Determine the [x, y] coordinate at the center of the cell enclosing the given text.  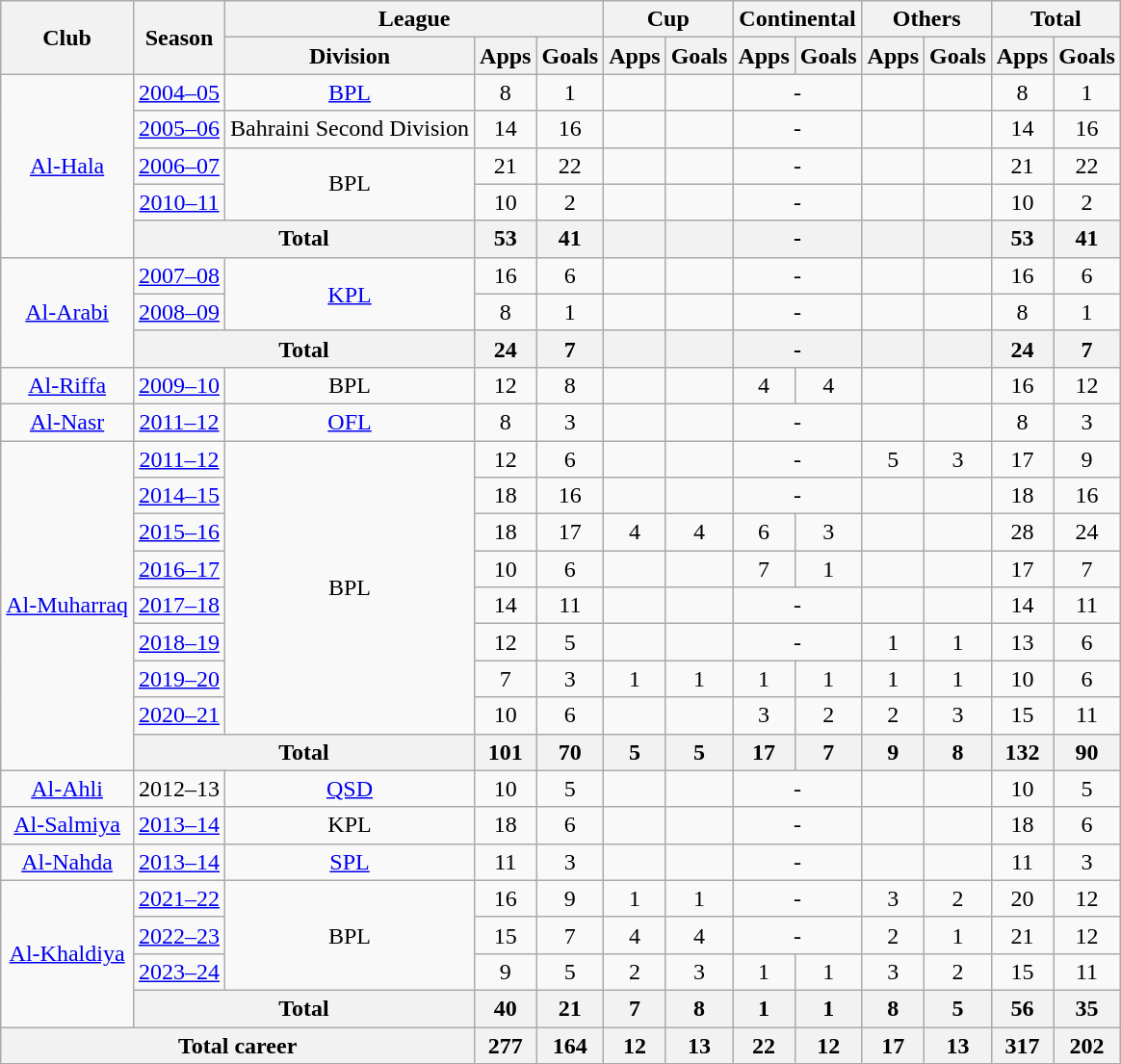
2008–09 [179, 312]
20 [1022, 898]
Total career [238, 1045]
132 [1022, 752]
Bahraini Second Division [351, 129]
2014–15 [179, 496]
2021–22 [179, 898]
Al-Hala [67, 166]
2016–17 [179, 569]
2006–07 [179, 166]
40 [506, 1008]
90 [1087, 752]
2005–06 [179, 129]
Season [179, 38]
Al-Riffa [67, 385]
2019–20 [179, 679]
QSD [351, 789]
2015–16 [179, 532]
Cup [668, 19]
2004–05 [179, 92]
317 [1022, 1045]
Club [67, 38]
OFL [351, 422]
56 [1022, 1008]
202 [1087, 1045]
Al-Arabi [67, 312]
Al-Nahda [67, 862]
164 [570, 1045]
Al-Salmiya [67, 825]
2009–10 [179, 385]
70 [570, 752]
SPL [351, 862]
2010–11 [179, 202]
2023–24 [179, 972]
2007–08 [179, 275]
2012–13 [179, 789]
2018–19 [179, 642]
Division [351, 56]
35 [1087, 1008]
277 [506, 1045]
28 [1022, 532]
2020–21 [179, 715]
Al-Muharraq [67, 607]
Al-Ahli [67, 789]
Al-Khaldiya [67, 953]
101 [506, 752]
Continental [797, 19]
2017–18 [179, 606]
Al-Nasr [67, 422]
Others [926, 19]
League [414, 19]
2022–23 [179, 935]
